For the text-containing cell, return its midpoint in [x, y] coordinate format. 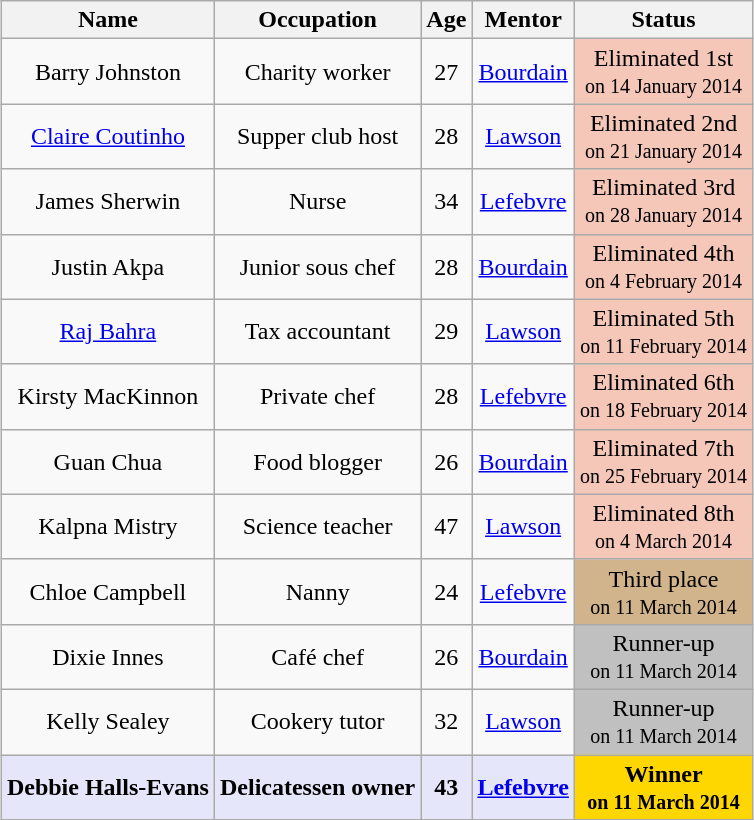
Mentor [524, 20]
Kalpna Mistry [108, 526]
Winneron 11 March 2014 [663, 786]
Cookery tutor [317, 722]
Chloe Campbell [108, 592]
Supper club host [317, 136]
32 [446, 722]
Status [663, 20]
James Sherwin [108, 202]
27 [446, 72]
Eliminated 5thon 11 February 2014 [663, 332]
Junior sous chef [317, 266]
Barry Johnston [108, 72]
Raj Bahra [108, 332]
43 [446, 786]
Eliminated 2ndon 21 January 2014 [663, 136]
Science teacher [317, 526]
Debbie Halls-Evans [108, 786]
Occupation [317, 20]
Eliminated 7thon 25 February 2014 [663, 462]
Guan Chua [108, 462]
Café chef [317, 656]
Eliminated 1ston 14 January 2014 [663, 72]
Tax accountant [317, 332]
Third placeon 11 March 2014 [663, 592]
Delicatessen owner [317, 786]
Name [108, 20]
Age [446, 20]
29 [446, 332]
47 [446, 526]
Kirsty MacKinnon [108, 396]
Eliminated 3rdon 28 January 2014 [663, 202]
Kelly Sealey [108, 722]
Dixie Innes [108, 656]
Food blogger [317, 462]
Eliminated 4thon 4 February 2014 [663, 266]
34 [446, 202]
Eliminated 8thon 4 March 2014 [663, 526]
Justin Akpa [108, 266]
Private chef [317, 396]
Nurse [317, 202]
Eliminated 6thon 18 February 2014 [663, 396]
Claire Coutinho [108, 136]
24 [446, 592]
Nanny [317, 592]
Charity worker [317, 72]
